Capture the cell that displays the provided text and extract its (x, y) central coordinate. 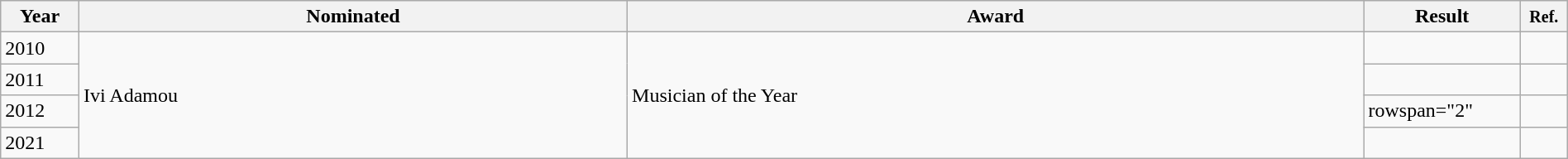
Musician of the Year (996, 95)
2021 (40, 142)
Ref. (1543, 17)
2010 (40, 48)
Award (996, 17)
2012 (40, 111)
rowspan="2" (1442, 111)
Result (1442, 17)
Year (40, 17)
2011 (40, 79)
Nominated (352, 17)
Ivi Adamou (352, 95)
